Scan for the cell matching the given text and deliver its [X, Y] coordinate at center. 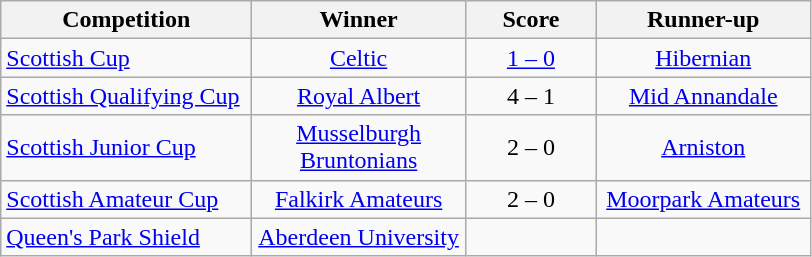
Winner [359, 20]
Musselburgh Bruntonians [359, 148]
Falkirk Amateurs [359, 199]
Mid Annandale [703, 96]
4 – 1 [530, 96]
1 – 0 [530, 58]
Scottish Junior Cup [126, 148]
Scottish Amateur Cup [126, 199]
Arniston [703, 148]
Moorpark Amateurs [703, 199]
Scottish Qualifying Cup [126, 96]
Runner-up [703, 20]
Royal Albert [359, 96]
Scottish Cup [126, 58]
Queen's Park Shield [126, 237]
Hibernian [703, 58]
Competition [126, 20]
Aberdeen University [359, 237]
Score [530, 20]
Celtic [359, 58]
